From the cell containing the given text, extract its center point as (X, Y) coordinate. 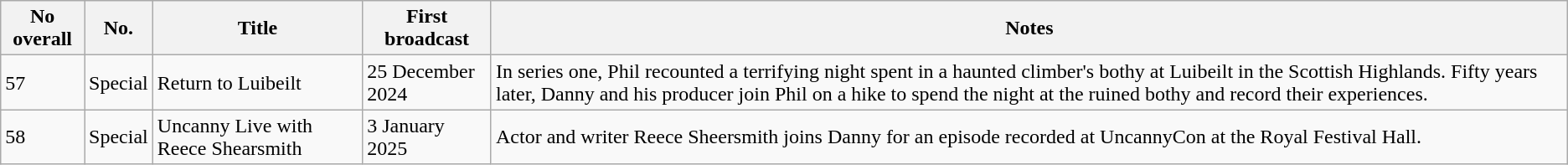
Uncanny Live with Reece Shearsmith (257, 137)
57 (43, 82)
Return to Luibeilt (257, 82)
25 December 2024 (427, 82)
No. (119, 28)
3 January 2025 (427, 137)
Actor and writer Reece Sheersmith joins Danny for an episode recorded at UncannyCon at the Royal Festival Hall. (1029, 137)
58 (43, 137)
Notes (1029, 28)
Title (257, 28)
First broadcast (427, 28)
No overall (43, 28)
